Output the [X, Y] coordinate of the center of the cell containing the given text.  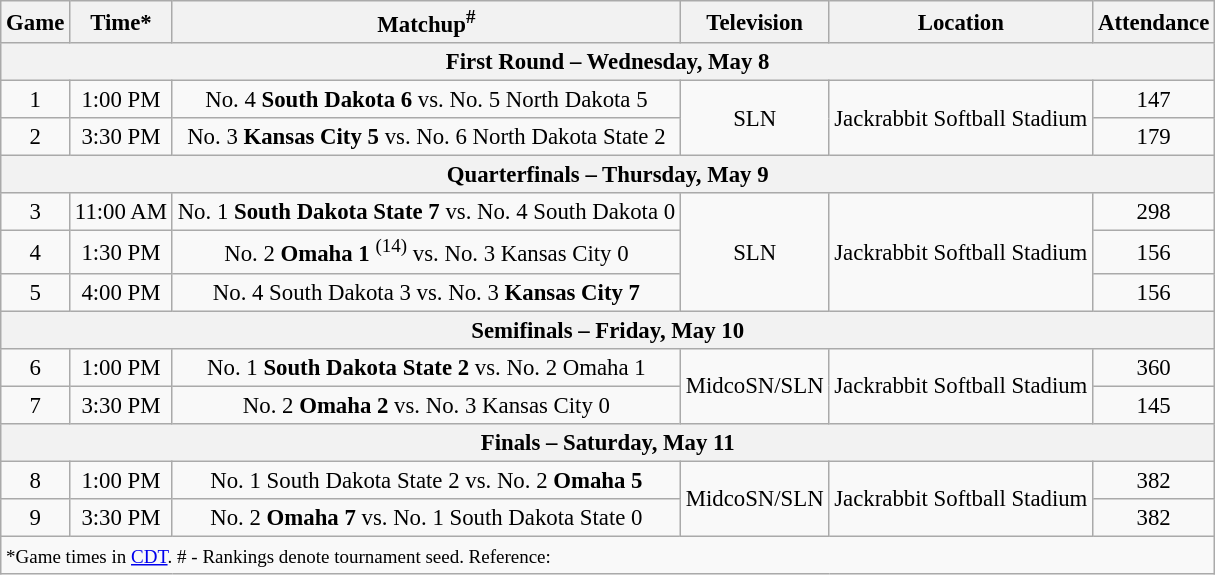
179 [1154, 137]
Location [961, 22]
No. 2 Omaha 1 (14) vs. No. 3 Kansas City 0 [426, 252]
*Game times in CDT. # - Rankings denote tournament seed. Reference: [608, 555]
3 [36, 213]
No. 1 South Dakota State 7 vs. No. 4 South Dakota 0 [426, 213]
Finals – Saturday, May 11 [608, 443]
No. 2 Omaha 2 vs. No. 3 Kansas City 0 [426, 405]
1 [36, 100]
Game [36, 22]
Time* [122, 22]
360 [1154, 367]
11:00 AM [122, 213]
147 [1154, 100]
No. 2 Omaha 7 vs. No. 1 South Dakota State 0 [426, 518]
4:00 PM [122, 292]
Quarterfinals – Thursday, May 9 [608, 175]
Semifinals – Friday, May 10 [608, 330]
Attendance [1154, 22]
4 [36, 252]
6 [36, 367]
No. 1 South Dakota State 2 vs. No. 2 Omaha 5 [426, 480]
298 [1154, 213]
7 [36, 405]
2 [36, 137]
9 [36, 518]
First Round – Wednesday, May 8 [608, 62]
No. 4 South Dakota 3 vs. No. 3 Kansas City 7 [426, 292]
Matchup# [426, 22]
No. 4 South Dakota 6 vs. No. 5 North Dakota 5 [426, 100]
145 [1154, 405]
No. 1 South Dakota State 2 vs. No. 2 Omaha 1 [426, 367]
8 [36, 480]
5 [36, 292]
Television [754, 22]
No. 3 Kansas City 5 vs. No. 6 North Dakota State 2 [426, 137]
1:30 PM [122, 252]
